Extract the (X, Y) coordinate from the center of the cell holding the provided text.  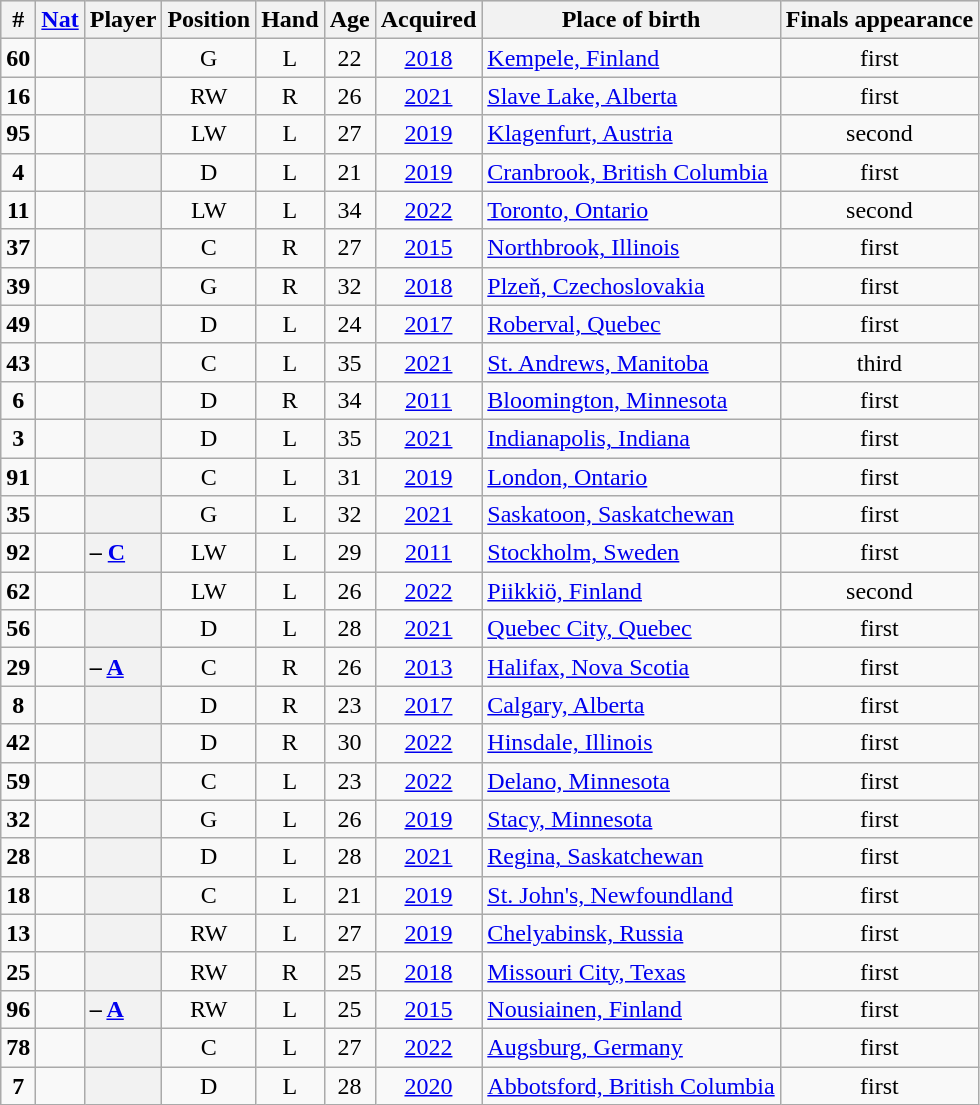
St. John's, Newfoundland (631, 895)
6 (18, 400)
Bloomington, Minnesota (631, 400)
Northbrook, Illinois (631, 248)
11 (18, 210)
13 (18, 933)
24 (350, 324)
Cranbrook, British Columbia (631, 172)
37 (18, 248)
92 (18, 553)
Abbotsford, British Columbia (631, 1085)
22 (350, 58)
# (18, 20)
16 (18, 96)
4 (18, 172)
59 (18, 781)
91 (18, 477)
Slave Lake, Alberta (631, 96)
3 (18, 438)
Saskatoon, Saskatchewan (631, 515)
18 (18, 895)
30 (350, 743)
Indianapolis, Indiana (631, 438)
Hand (290, 20)
2020 (428, 1085)
7 (18, 1085)
Missouri City, Texas (631, 971)
third (879, 362)
43 (18, 362)
96 (18, 1009)
Halifax, Nova Scotia (631, 667)
Hinsdale, Illinois (631, 743)
Finals appearance (879, 20)
Delano, Minnesota (631, 781)
Plzeň, Czechoslovakia (631, 286)
39 (18, 286)
Quebec City, Quebec (631, 629)
– C (123, 553)
Kempele, Finland (631, 58)
Augsburg, Germany (631, 1047)
62 (18, 591)
Stacy, Minnesota (631, 819)
42 (18, 743)
78 (18, 1047)
60 (18, 58)
Position (209, 20)
Nat (60, 20)
31 (350, 477)
56 (18, 629)
95 (18, 134)
Acquired (428, 20)
8 (18, 705)
49 (18, 324)
Roberval, Quebec (631, 324)
Player (123, 20)
Regina, Saskatchewan (631, 857)
Place of birth (631, 20)
Chelyabinsk, Russia (631, 933)
Stockholm, Sweden (631, 553)
Klagenfurt, Austria (631, 134)
Piikkiö, Finland (631, 591)
London, Ontario (631, 477)
St. Andrews, Manitoba (631, 362)
2013 (428, 667)
Toronto, Ontario (631, 210)
Age (350, 20)
Nousiainen, Finland (631, 1009)
Calgary, Alberta (631, 705)
